Identify which cell holds the provided text, then report its [x, y] central coordinate. 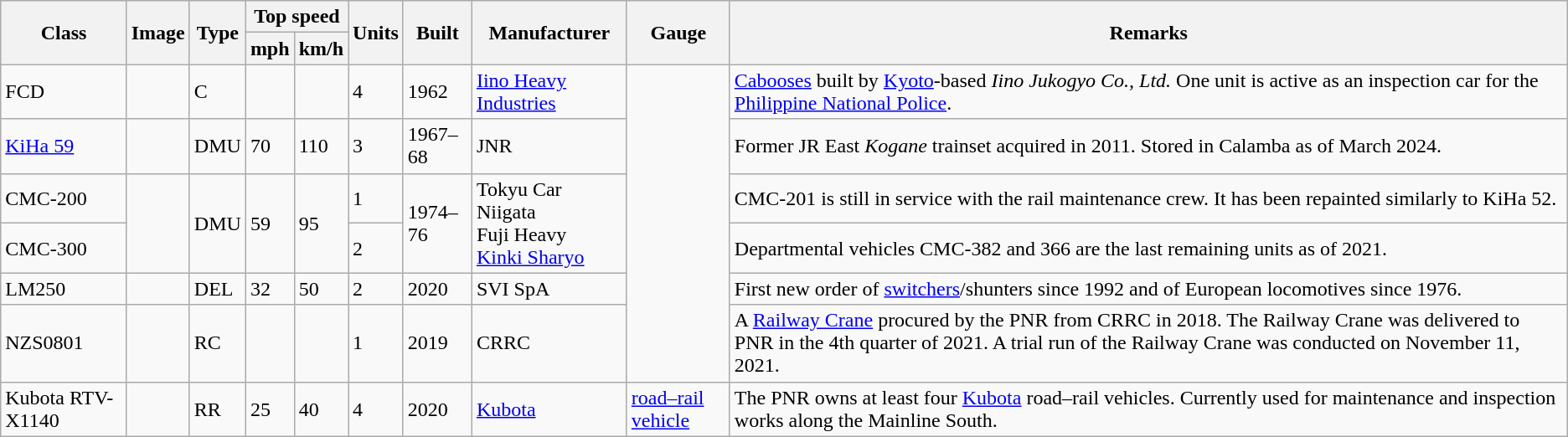
LM250 [64, 289]
Gauge [678, 33]
NZS0801 [64, 343]
95 [321, 223]
1974–76 [437, 223]
Built [437, 33]
Former JR East Kogane trainset acquired in 2011. Stored in Calamba as of March 2024. [1148, 146]
RR [218, 409]
JNR [549, 146]
59 [270, 223]
CMC-300 [64, 249]
25 [270, 409]
Tokyu CarNiigataFuji HeavyKinki Sharyo [549, 223]
50 [321, 289]
1962 [437, 92]
Cabooses built by Kyoto-based Iino Jukogyo Co., Ltd. One unit is active as an inspection car for the Philippine National Police. [1148, 92]
Kubota [549, 409]
mph [270, 49]
First new order of switchers/shunters since 1992 and of European locomotives since 1976. [1148, 289]
Units [376, 33]
CMC-201 is still in service with the rail maintenance crew. It has been repainted similarly to KiHa 52. [1148, 198]
DEL [218, 289]
32 [270, 289]
110 [321, 146]
Iino Heavy Industries [549, 92]
Kubota RTV-X1140 [64, 409]
KiHa 59 [64, 146]
Type [218, 33]
Class [64, 33]
70 [270, 146]
Top speed [297, 17]
C [218, 92]
1967–68 [437, 146]
The PNR owns at least four Kubota road–rail vehicles. Currently used for maintenance and inspection works along the Mainline South. [1148, 409]
RC [218, 343]
Manufacturer [549, 33]
40 [321, 409]
Image [157, 33]
3 [376, 146]
km/h [321, 49]
FCD [64, 92]
Remarks [1148, 33]
CRRC [549, 343]
CMC-200 [64, 198]
SVI SpA [549, 289]
2019 [437, 343]
road–rail vehicle [678, 409]
Departmental vehicles CMC-382 and 366 are the last remaining units as of 2021. [1148, 249]
